Search for the cell housing the specified text and yield its [X, Y] center coordinate. 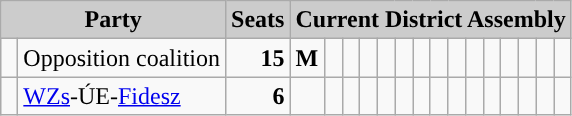
Seats [258, 20]
6 [258, 96]
Party [114, 20]
M [308, 58]
Opposition coalition [122, 58]
Current District Assembly [430, 20]
WZs-ÚE-Fidesz [122, 96]
15 [258, 58]
